Return the (x, y) coordinate for the center point of the cell that contains the specified text.  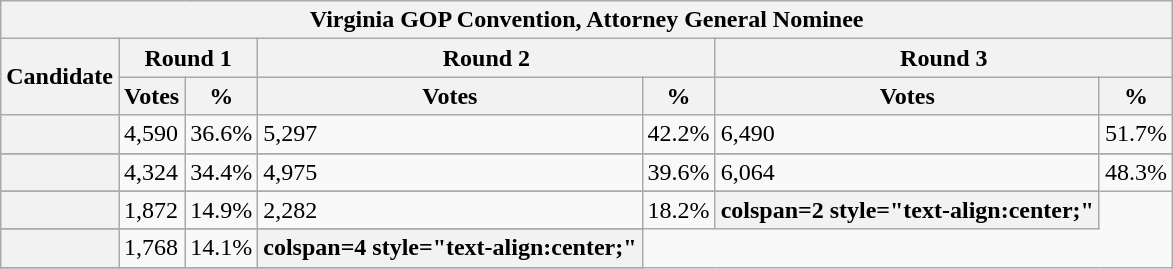
4,975 (450, 172)
1,768 (151, 248)
51.7% (1136, 134)
2,282 (450, 210)
Virginia GOP Convention, Attorney General Nominee (587, 20)
4,324 (151, 172)
6,064 (907, 172)
Round 2 (486, 58)
Round 1 (188, 58)
Candidate (60, 77)
18.2% (678, 210)
48.3% (1136, 172)
5,297 (450, 134)
colspan=2 style="text-align:center;" (907, 210)
39.6% (678, 172)
4,590 (151, 134)
14.1% (222, 248)
colspan=4 style="text-align:center;" (450, 248)
6,490 (907, 134)
34.4% (222, 172)
42.2% (678, 134)
1,872 (151, 210)
14.9% (222, 210)
36.6% (222, 134)
Round 3 (944, 58)
